Provide the (X, Y) coordinate of the cell's center where the given text is located.  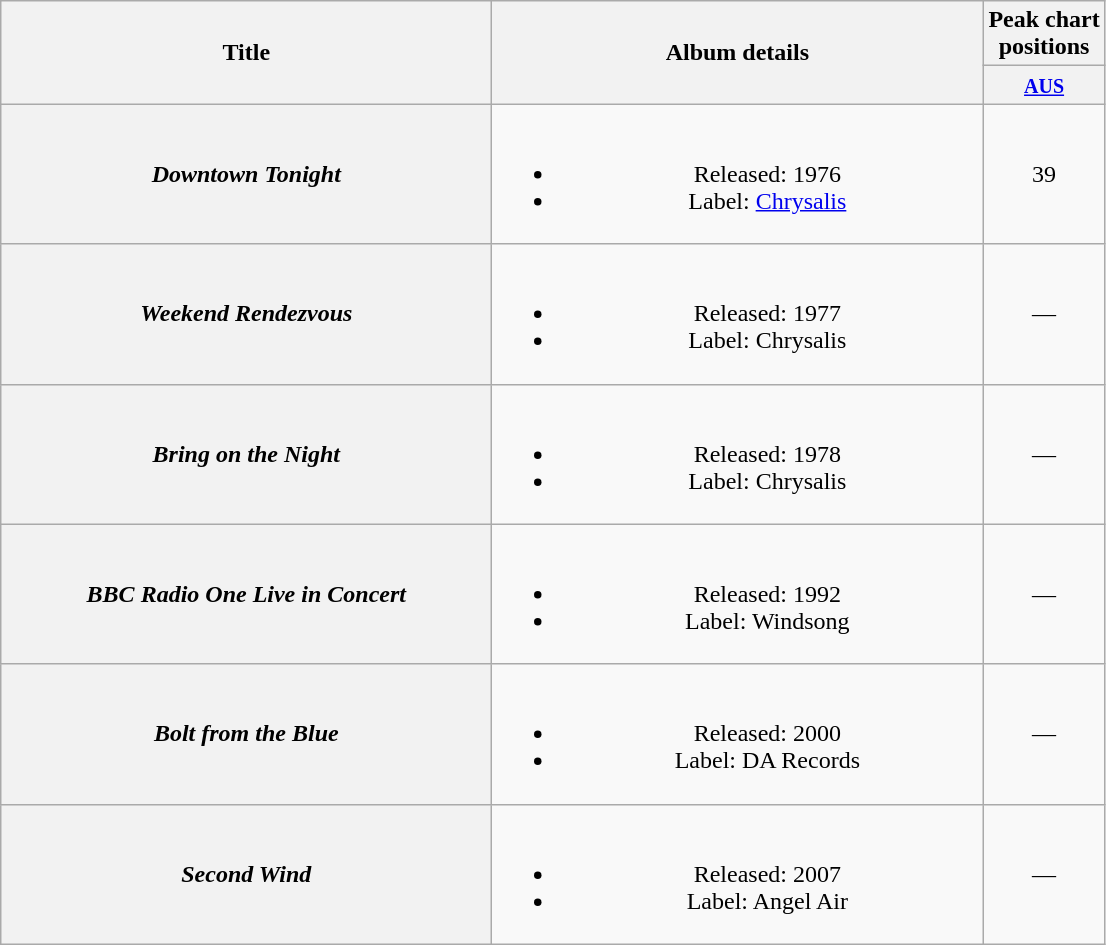
Second Wind (246, 874)
Bolt from the Blue (246, 734)
Released: 2000Label: DA Records (738, 734)
Peak chartpositions (1044, 34)
39 (1044, 174)
Album details (738, 52)
Released: 1976Label: Chrysalis (738, 174)
AUS (1044, 85)
Title (246, 52)
BBC Radio One Live in Concert (246, 594)
Released: 1977Label: Chrysalis (738, 314)
Released: 1992Label: Windsong (738, 594)
Weekend Rendezvous (246, 314)
Downtown Tonight (246, 174)
Released: 1978Label: Chrysalis (738, 454)
Released: 2007Label: Angel Air (738, 874)
Bring on the Night (246, 454)
